From the cell containing the given text, extract its center point as (X, Y) coordinate. 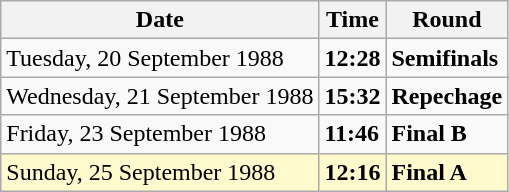
Friday, 23 September 1988 (160, 134)
Final B (447, 134)
11:46 (352, 134)
Semifinals (447, 58)
Repechage (447, 96)
15:32 (352, 96)
Sunday, 25 September 1988 (160, 172)
Final A (447, 172)
Round (447, 20)
Wednesday, 21 September 1988 (160, 96)
Time (352, 20)
Tuesday, 20 September 1988 (160, 58)
12:28 (352, 58)
12:16 (352, 172)
Date (160, 20)
